Detect which cell encompasses the target text, then output its (x, y) center coordinate. 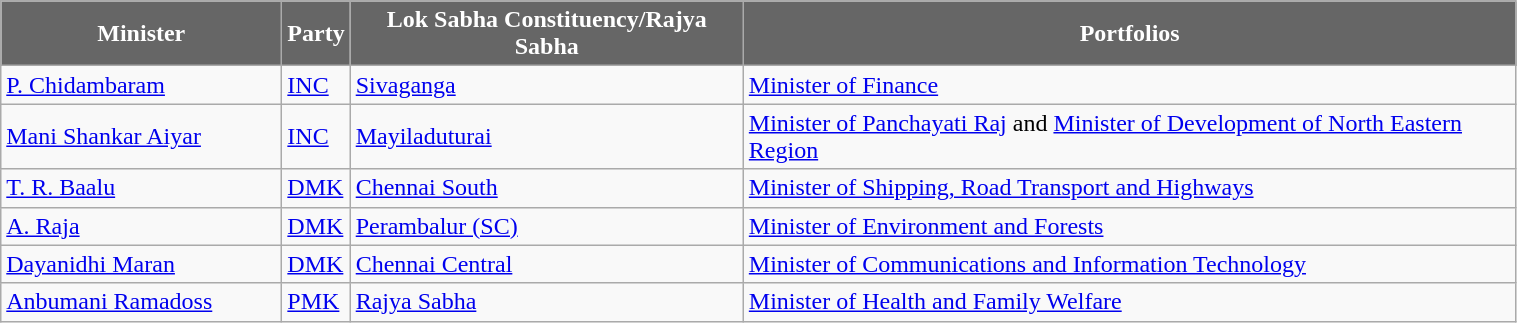
Mani Shankar Aiyar (142, 136)
T. R. Baalu (142, 188)
Anbumani Ramadoss (142, 302)
Perambalur (SC) (546, 226)
Minister of Shipping, Road Transport and Highways (1130, 188)
Rajya Sabha (546, 302)
A. Raja (142, 226)
Dayanidhi Maran (142, 264)
PMK (316, 302)
Mayiladuturai (546, 136)
Sivaganga (546, 85)
Minister of Environment and Forests (1130, 226)
Chennai Central (546, 264)
Minister of Communications and Information Technology (1130, 264)
Portfolios (1130, 34)
Minister of Health and Family Welfare (1130, 302)
Chennai South (546, 188)
Minister of Finance (1130, 85)
Lok Sabha Constituency/Rajya Sabha (546, 34)
Minister (142, 34)
P. Chidambaram (142, 85)
Party (316, 34)
Minister of Panchayati Raj and Minister of Development of North Eastern Region (1130, 136)
